Detect which cell encompasses the target text, then output its [X, Y] center coordinate. 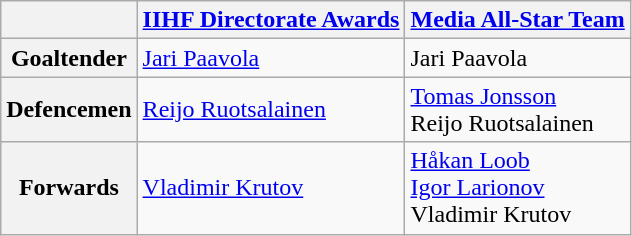
Defencemen [69, 110]
IIHF Directorate Awards [271, 20]
Media All-Star Team [518, 20]
Reijo Ruotsalainen [271, 110]
Tomas Jonsson Reijo Ruotsalainen [518, 110]
Goaltender [69, 58]
Vladimir Krutov [271, 188]
Forwards [69, 188]
Håkan Loob Igor Larionov Vladimir Krutov [518, 188]
